Pinpoint the cell where the given text exists, returning its (X, Y) midpoint coordinate. 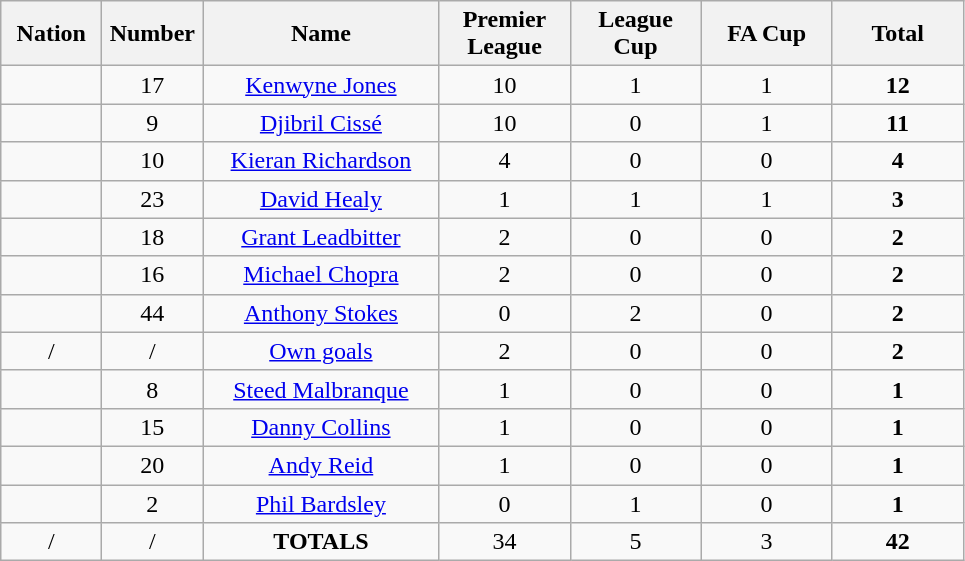
Djibril Cissé (321, 123)
Kenwyne Jones (321, 85)
Andy Reid (321, 465)
Grant Leadbitter (321, 237)
11 (898, 123)
9 (152, 123)
15 (152, 427)
17 (152, 85)
TOTALS (321, 542)
Number (152, 34)
Own goals (321, 351)
23 (152, 199)
Phil Bardsley (321, 503)
Kieran Richardson (321, 161)
8 (152, 389)
44 (152, 313)
12 (898, 85)
League Cup (636, 34)
34 (504, 542)
Premier League (504, 34)
Name (321, 34)
Total (898, 34)
FA Cup (766, 34)
Michael Chopra (321, 275)
18 (152, 237)
Steed Malbranque (321, 389)
David Healy (321, 199)
Danny Collins (321, 427)
16 (152, 275)
42 (898, 542)
Nation (52, 34)
Anthony Stokes (321, 313)
20 (152, 465)
5 (636, 542)
